Determine the [x, y] coordinate at the center of the cell enclosing the given text.  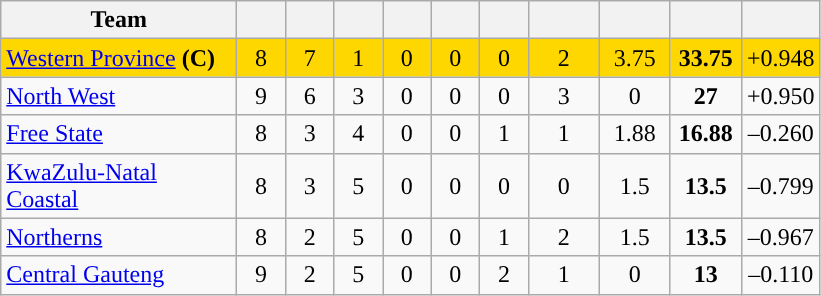
–0.260 [780, 134]
–0.799 [780, 186]
7 [310, 58]
33.75 [706, 58]
1.88 [634, 134]
13 [706, 275]
Free State [119, 134]
4 [358, 134]
–0.110 [780, 275]
16.88 [706, 134]
Team [119, 20]
+0.948 [780, 58]
–0.967 [780, 237]
27 [706, 96]
Northerns [119, 237]
KwaZulu-Natal Coastal [119, 186]
+0.950 [780, 96]
Central Gauteng [119, 275]
3.75 [634, 58]
Western Province (C) [119, 58]
North West [119, 96]
6 [310, 96]
